Identify which cell holds the provided text, then report its [X, Y] central coordinate. 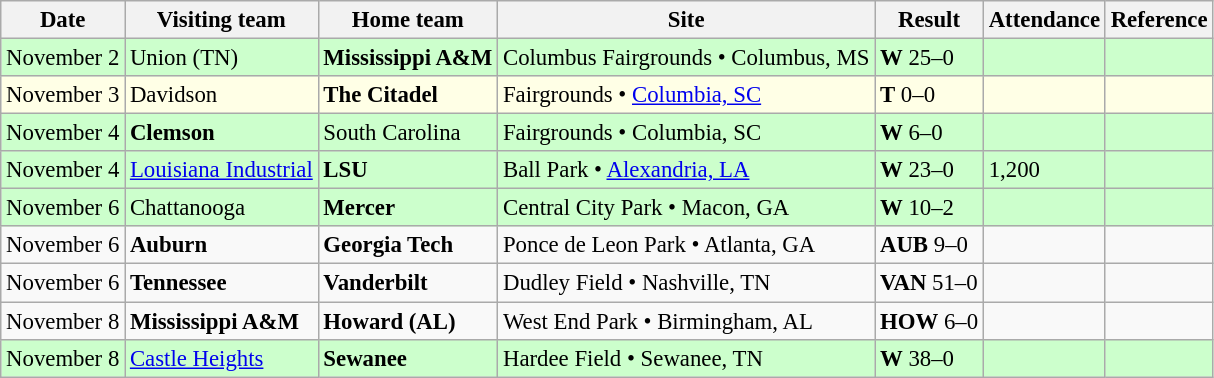
W 38–0 [930, 358]
November 2 [63, 58]
Davidson [222, 95]
Attendance [1044, 20]
Vanderbilt [408, 283]
T 0–0 [930, 95]
South Carolina [408, 133]
Ponce de Leon Park • Atlanta, GA [686, 245]
1,200 [1044, 170]
Tennessee [222, 283]
Auburn [222, 245]
HOW 6–0 [930, 321]
W 25–0 [930, 58]
Mercer [408, 208]
Sewanee [408, 358]
Georgia Tech [408, 245]
The Citadel [408, 95]
Dudley Field • Nashville, TN [686, 283]
Castle Heights [222, 358]
Chattanooga [222, 208]
Site [686, 20]
Date [63, 20]
Reference [1159, 20]
Home team [408, 20]
Louisiana Industrial [222, 170]
W 10–2 [930, 208]
Result [930, 20]
West End Park • Birmingham, AL [686, 321]
November 3 [63, 95]
AUB 9–0 [930, 245]
LSU [408, 170]
Howard (AL) [408, 321]
Visiting team [222, 20]
VAN 51–0 [930, 283]
Hardee Field • Sewanee, TN [686, 358]
Ball Park • Alexandria, LA [686, 170]
W 23–0 [930, 170]
Union (TN) [222, 58]
Central City Park • Macon, GA [686, 208]
Columbus Fairgrounds • Columbus, MS [686, 58]
Clemson [222, 133]
W 6–0 [930, 133]
